Find where the given text appears and provide that cell's center as [x, y] coordinate. 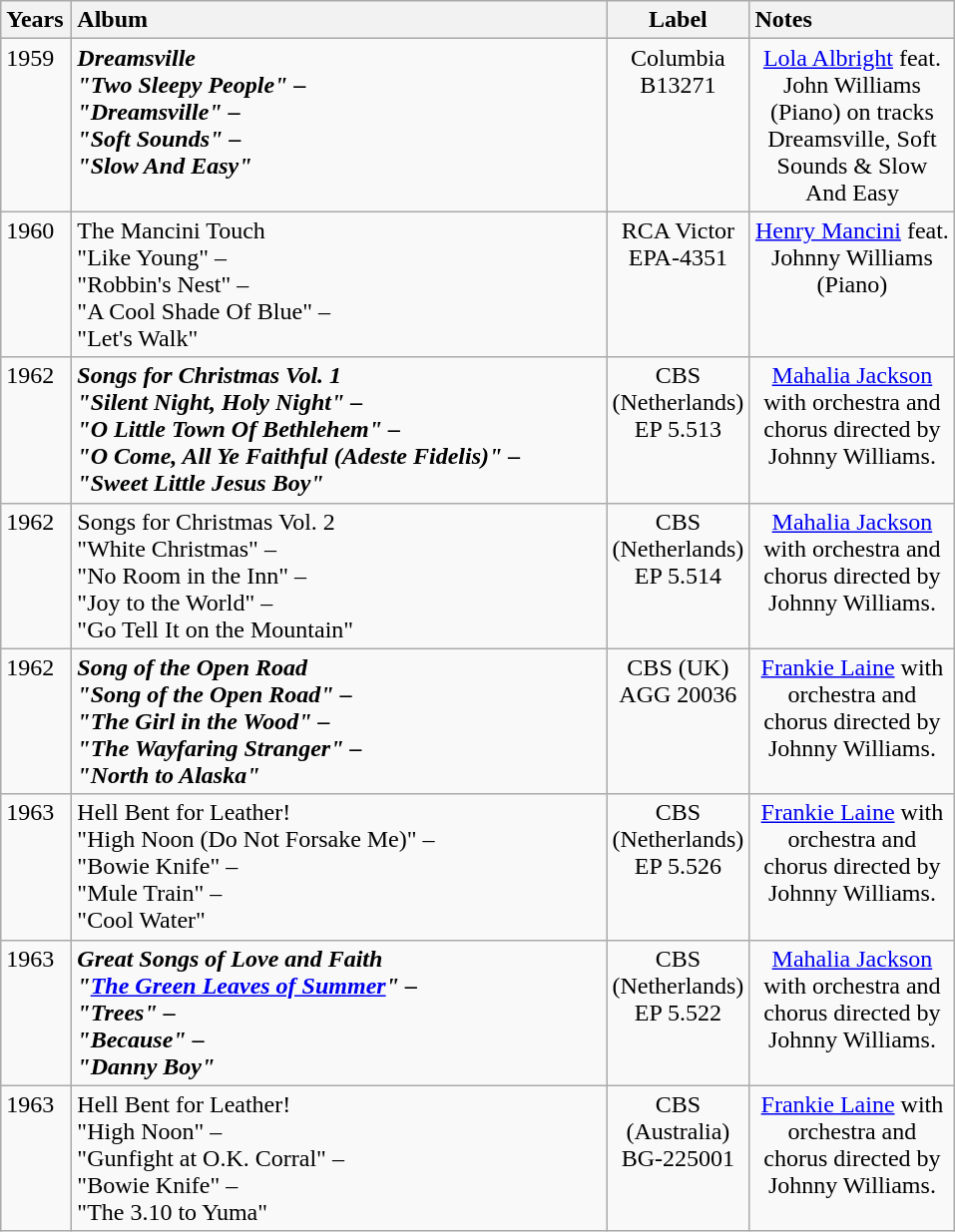
Great Songs of Love and Faith"The Green Leaves of Summer" –"Trees" –"Because" –"Danny Boy" [339, 1013]
Song of the Open Road"Song of the Open Road" –"The Girl in the Wood" –"The Wayfaring Stranger" –"North to Alaska" [339, 721]
Hell Bent for Leather!"High Noon" –"Gunfight at O.K. Corral" –"Bowie Knife" –"The 3.10 to Yuma" [339, 1158]
CBS (Australia) BG-225001 [679, 1158]
Columbia B13271 [679, 126]
CBS (Netherlands) EP 5.526 [679, 867]
Notes [852, 20]
1959 [36, 126]
Years [36, 20]
1960 [36, 284]
CBS (Netherlands) EP 5.514 [679, 576]
RCA Victor EPA-4351 [679, 284]
Dreamsville"Two Sleepy People" –"Dreamsville" –"Soft Sounds" –"Slow And Easy" [339, 126]
Hell Bent for Leather!"High Noon (Do Not Forsake Me)" –"Bowie Knife" –"Mule Train" –"Cool Water" [339, 867]
The Mancini Touch"Like Young" –"Robbin's Nest" –"A Cool Shade Of Blue" –"Let's Walk" [339, 284]
CBS (Netherlands) EP 5.513 [679, 430]
CBS (UK) AGG 20036 [679, 721]
Songs for Christmas Vol. 2"White Christmas" –"No Room in the Inn" –"Joy to the World" –"Go Tell It on the Mountain" [339, 576]
CBS (Netherlands) EP 5.522 [679, 1013]
Lola Albright feat. John Williams (Piano) on tracks Dreamsville, Soft Sounds & Slow And Easy [852, 126]
Label [679, 20]
Henry Mancini feat. Johnny Williams (Piano) [852, 284]
Album [339, 20]
